Search for the cell housing the specified text and yield its (X, Y) center coordinate. 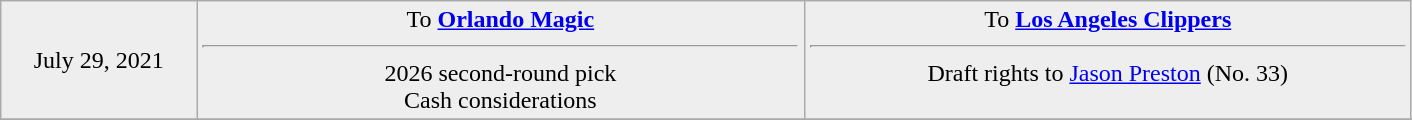
To Los Angeles ClippersDraft rights to Jason Preston (No. 33) (1108, 60)
To Orlando Magic2026 second-round pickCash considerations (500, 60)
July 29, 2021 (99, 60)
